Locate the cell with the specified text and output its [x, y] center coordinate. 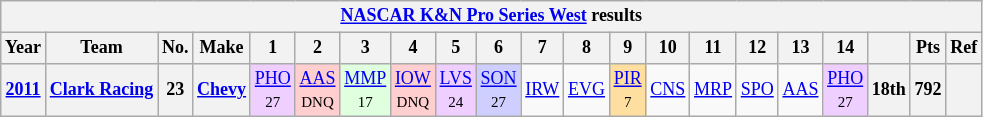
8 [587, 48]
AAS [800, 90]
11 [714, 48]
6 [498, 48]
NASCAR K&N Pro Series West results [492, 16]
Chevy [222, 90]
1 [272, 48]
10 [668, 48]
3 [366, 48]
MRP [714, 90]
IRW [542, 90]
PIR7 [628, 90]
SON27 [498, 90]
Year [24, 48]
LVS24 [456, 90]
SPO [757, 90]
12 [757, 48]
792 [928, 90]
2 [318, 48]
CNS [668, 90]
AASDNQ [318, 90]
Pts [928, 48]
13 [800, 48]
5 [456, 48]
Team [101, 48]
Ref [964, 48]
IOWDNQ [414, 90]
14 [846, 48]
No. [176, 48]
Make [222, 48]
23 [176, 90]
MMP17 [366, 90]
2011 [24, 90]
EVG [587, 90]
18th [888, 90]
9 [628, 48]
4 [414, 48]
Clark Racing [101, 90]
7 [542, 48]
